Return [X, Y] of the center of cell containing provided text 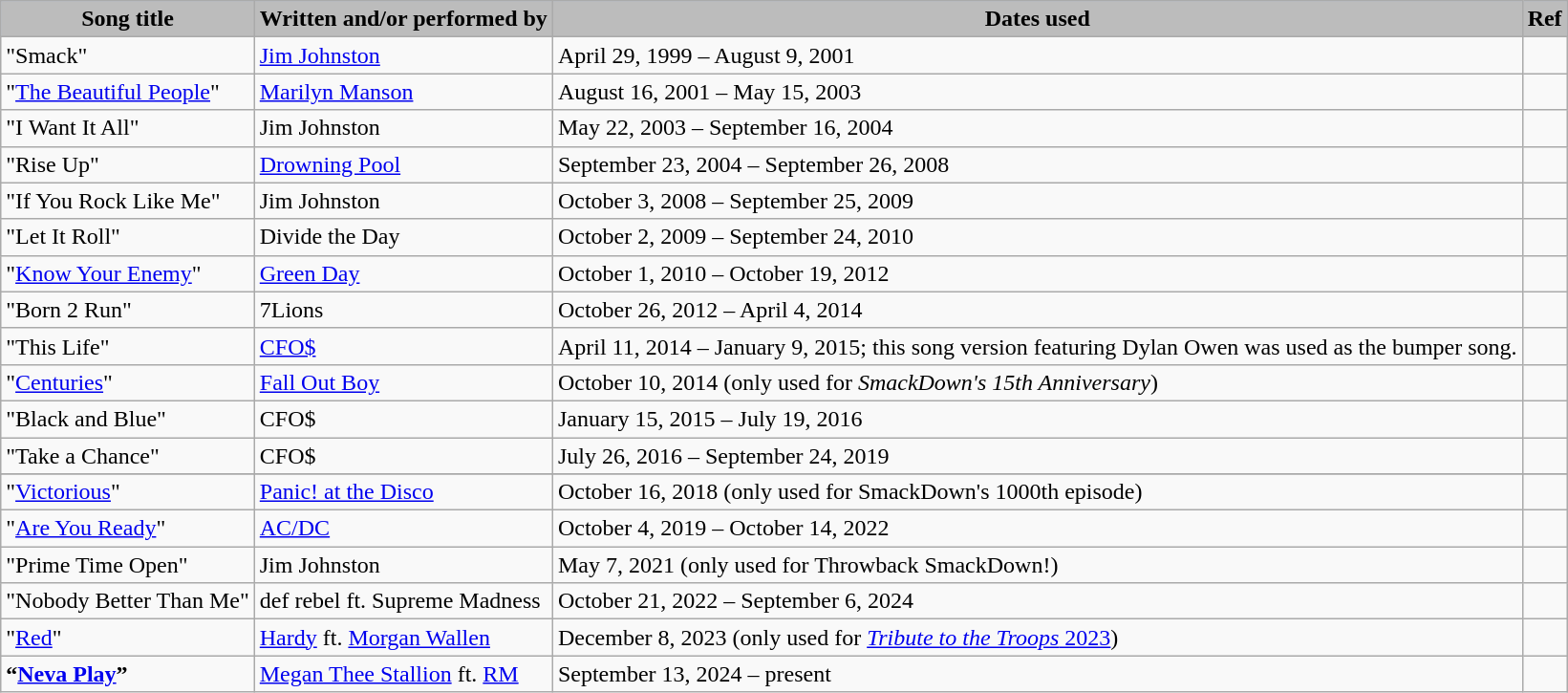
May 22, 2003 – September 16, 2004 [1038, 128]
"Born 2 Run" [128, 310]
Green Day [403, 273]
October 10, 2014 (only used for SmackDown's 15th Anniversary) [1038, 382]
def rebel ft. Supreme Madness [403, 601]
7Lions [403, 310]
"If You Rock Like Me" [128, 201]
Fall Out Boy [403, 382]
"This Life" [128, 346]
"Let It Roll" [128, 237]
Drowning Pool [403, 164]
May 7, 2021 (only used for Throwback SmackDown!) [1038, 565]
"Are You Ready" [128, 529]
Ref [1544, 19]
"Smack" [128, 55]
"Centuries" [128, 382]
"Nobody Better Than Me" [128, 601]
January 15, 2015 – July 19, 2016 [1038, 419]
"The Beautiful People" [128, 92]
September 23, 2004 – September 26, 2008 [1038, 164]
Panic! at the Disco [403, 492]
"Black and Blue" [128, 419]
Marilyn Manson [403, 92]
October 1, 2010 – October 19, 2012 [1038, 273]
Megan Thee Stallion ft. RM [403, 674]
July 26, 2016 – September 24, 2019 [1038, 456]
Divide the Day [403, 237]
October 3, 2008 – September 25, 2009 [1038, 201]
October 2, 2009 – September 24, 2010 [1038, 237]
Written and/or performed by [403, 19]
"Rise Up" [128, 164]
"Take a Chance" [128, 456]
"Red" [128, 638]
October 21, 2022 – September 6, 2024 [1038, 601]
"Victorious" [128, 492]
Hardy ft. Morgan Wallen [403, 638]
"Know Your Enemy" [128, 273]
August 16, 2001 – May 15, 2003 [1038, 92]
October 4, 2019 – October 14, 2022 [1038, 529]
Song title [128, 19]
September 13, 2024 – present [1038, 674]
“Neva Play” [128, 674]
December 8, 2023 (only used for Tribute to the Troops 2023) [1038, 638]
October 26, 2012 – April 4, 2014 [1038, 310]
April 11, 2014 – January 9, 2015; this song version featuring Dylan Owen was used as the bumper song. [1038, 346]
Dates used [1038, 19]
April 29, 1999 – August 9, 2001 [1038, 55]
October 16, 2018 (only used for SmackDown's 1000th episode) [1038, 492]
"Prime Time Open" [128, 565]
AC/DC [403, 529]
"I Want It All" [128, 128]
